Extract the (x, y) coordinate from the center of the cell holding the provided text.  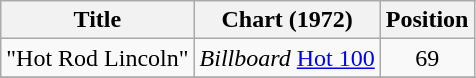
Chart (1972) (287, 20)
Title (98, 20)
Position (427, 20)
Billboard Hot 100 (287, 58)
69 (427, 58)
"Hot Rod Lincoln" (98, 58)
